Search for the cell housing the specified text and yield its (X, Y) center coordinate. 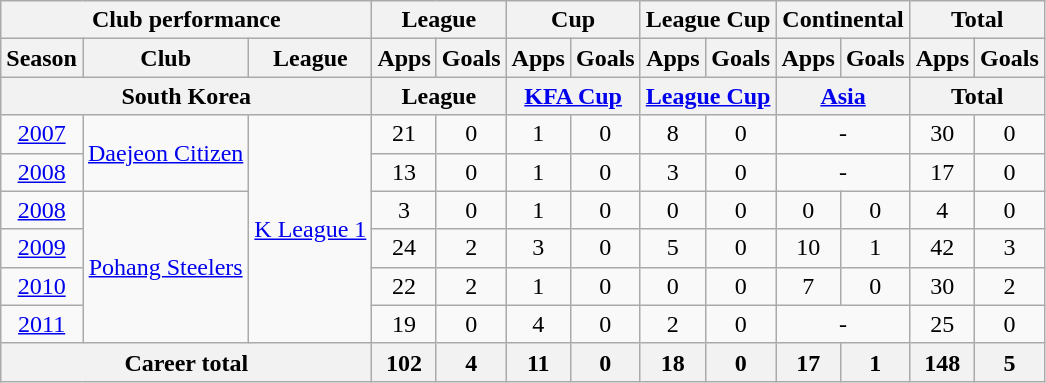
Asia (843, 96)
19 (404, 324)
KFA Cup (573, 96)
8 (672, 134)
7 (808, 286)
2011 (42, 324)
10 (808, 248)
Club (165, 58)
Continental (843, 20)
South Korea (186, 96)
11 (538, 362)
Daejeon Citizen (165, 153)
22 (404, 286)
2009 (42, 248)
42 (942, 248)
13 (404, 172)
2007 (42, 134)
102 (404, 362)
21 (404, 134)
Cup (573, 20)
2010 (42, 286)
24 (404, 248)
148 (942, 362)
18 (672, 362)
25 (942, 324)
Club performance (186, 20)
Career total (186, 362)
K League 1 (310, 229)
Pohang Steelers (165, 267)
Season (42, 58)
